Locate the cell with the specified text and output its [X, Y] center coordinate. 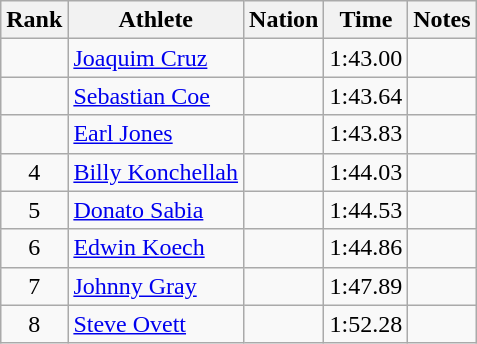
1:47.89 [366, 286]
1:44.53 [366, 210]
Steve Ovett [156, 324]
4 [34, 172]
Nation [284, 20]
Billy Konchellah [156, 172]
Johnny Gray [156, 286]
Joaquim Cruz [156, 58]
1:44.86 [366, 248]
Athlete [156, 20]
5 [34, 210]
6 [34, 248]
Time [366, 20]
7 [34, 286]
Earl Jones [156, 134]
1:43.83 [366, 134]
Rank [34, 20]
Donato Sabia [156, 210]
Edwin Koech [156, 248]
8 [34, 324]
1:52.28 [366, 324]
1:44.03 [366, 172]
1:43.64 [366, 96]
Sebastian Coe [156, 96]
Notes [442, 20]
1:43.00 [366, 58]
